From the cell containing the given text, extract its center point as (X, Y) coordinate. 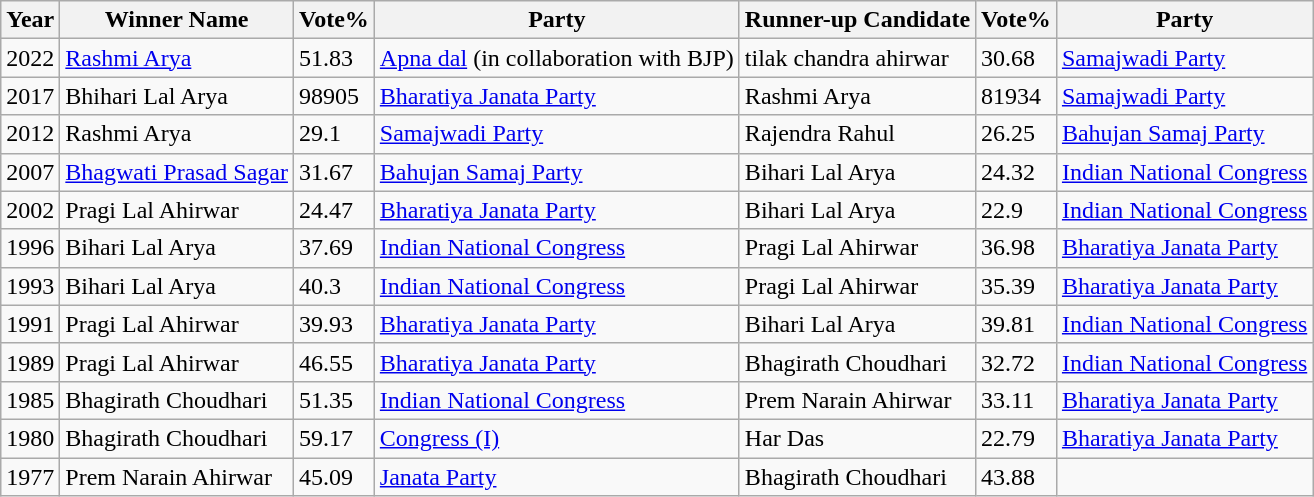
26.25 (1016, 134)
46.55 (334, 362)
Year (30, 20)
Bhihari Lal Arya (177, 96)
Runner-up Candidate (857, 20)
33.11 (1016, 400)
24.32 (1016, 172)
Apna dal (in collaboration with BJP) (556, 58)
1993 (30, 286)
32.72 (1016, 362)
1989 (30, 362)
51.35 (334, 400)
59.17 (334, 438)
2002 (30, 210)
31.67 (334, 172)
30.68 (1016, 58)
22.79 (1016, 438)
98905 (334, 96)
45.09 (334, 477)
1980 (30, 438)
51.83 (334, 58)
39.93 (334, 324)
1991 (30, 324)
2012 (30, 134)
24.47 (334, 210)
tilak chandra ahirwar (857, 58)
1996 (30, 248)
1985 (30, 400)
35.39 (1016, 286)
2017 (30, 96)
2022 (30, 58)
Janata Party (556, 477)
36.98 (1016, 248)
2007 (30, 172)
Bhagwati Prasad Sagar (177, 172)
1977 (30, 477)
39.81 (1016, 324)
22.9 (1016, 210)
29.1 (334, 134)
Har Das (857, 438)
40.3 (334, 286)
81934 (1016, 96)
43.88 (1016, 477)
37.69 (334, 248)
Rajendra Rahul (857, 134)
Winner Name (177, 20)
Congress (I) (556, 438)
